Pinpoint the cell where the given text exists, returning its [X, Y] midpoint coordinate. 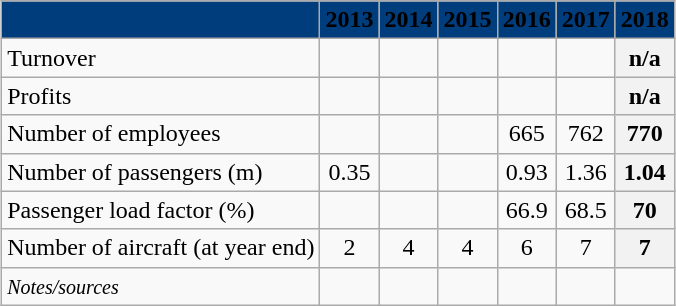
762 [586, 134]
2017 [586, 20]
2016 [526, 20]
66.9 [526, 210]
6 [526, 248]
Profits [161, 96]
Passenger load factor (%) [161, 210]
2014 [408, 20]
70 [644, 210]
Notes/sources [161, 286]
0.93 [526, 172]
2018 [644, 20]
1.36 [586, 172]
2013 [350, 20]
2015 [468, 20]
Number of passengers (m) [161, 172]
Turnover [161, 58]
1.04 [644, 172]
68.5 [586, 210]
Number of employees [161, 134]
Number of aircraft (at year end) [161, 248]
770 [644, 134]
2 [350, 248]
0.35 [350, 172]
665 [526, 134]
